Return [x, y] of the center of cell containing provided text 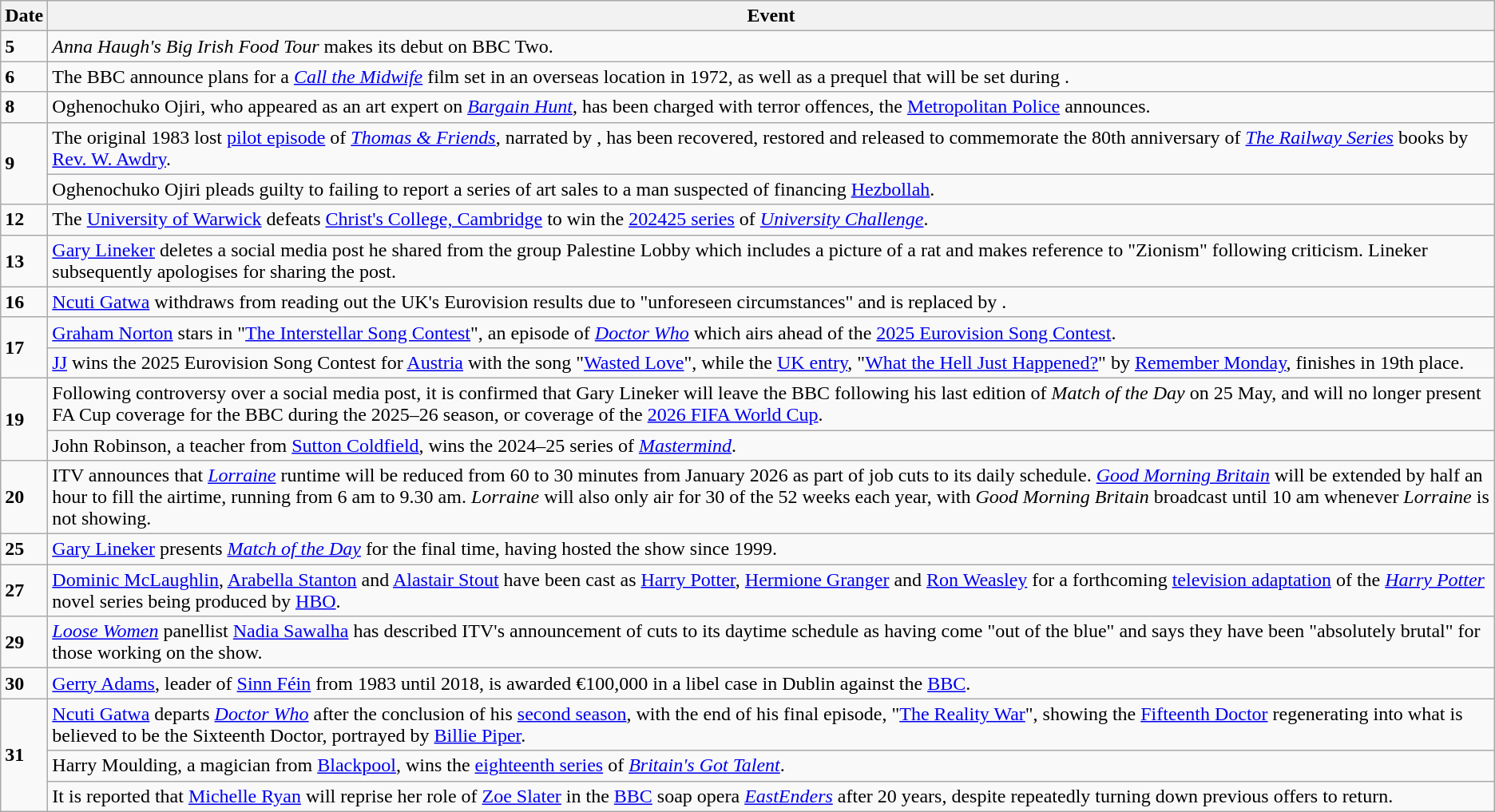
Gary Lineker presents Match of the Day for the final time, having hosted the show since 1999. [771, 549]
The University of Warwick defeats Christ's College, Cambridge to win the 202425 series of University Challenge. [771, 220]
16 [24, 302]
19 [24, 418]
29 [24, 642]
Anna Haugh's Big Irish Food Tour makes its debut on BBC Two. [771, 46]
27 [24, 591]
5 [24, 46]
Gerry Adams, leader of Sinn Féin from 1983 until 2018, is awarded €100,000 in a libel case in Dublin against the BBC. [771, 683]
31 [24, 755]
30 [24, 683]
Oghenochuko Ojiri pleads guilty to failing to report a series of art sales to a man suspected of financing Hezbollah. [771, 189]
Graham Norton stars in "The Interstellar Song Contest", an episode of Doctor Who which airs ahead of the 2025 Eurovision Song Contest. [771, 332]
Event [771, 16]
Ncuti Gatwa withdraws from reading out the UK's Eurovision results due to "unforeseen circumstances" and is replaced by . [771, 302]
12 [24, 220]
John Robinson, a teacher from Sutton Coldfield, wins the 2024–25 series of Mastermind. [771, 445]
17 [24, 347]
6 [24, 77]
9 [24, 163]
25 [24, 549]
8 [24, 107]
20 [24, 497]
Date [24, 16]
The BBC announce plans for a Call the Midwife film set in an overseas location in 1972, as well as a prequel that will be set during . [771, 77]
13 [24, 260]
Harry Moulding, a magician from Blackpool, wins the eighteenth series of Britain's Got Talent. [771, 766]
Oghenochuko Ojiri, who appeared as an art expert on Bargain Hunt, has been charged with terror offences, the Metropolitan Police announces. [771, 107]
